Scan for the cell matching the given text and deliver its [X, Y] coordinate at center. 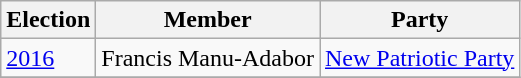
New Patriotic Party [420, 58]
Francis Manu-Adabor [208, 58]
Election [48, 20]
2016 [48, 58]
Member [208, 20]
Party [420, 20]
